Find where the given text appears and provide that cell's center as [x, y] coordinate. 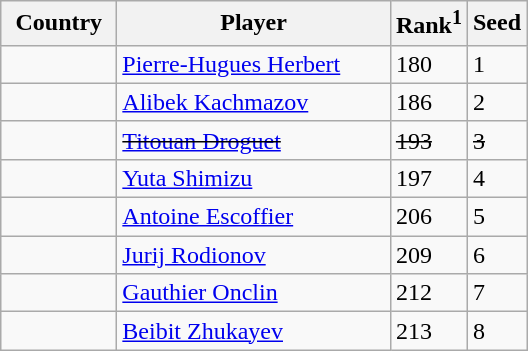
Pierre-Hugues Herbert [254, 64]
212 [428, 293]
Jurij Rodionov [254, 255]
4 [496, 178]
6 [496, 255]
193 [428, 140]
206 [428, 217]
Player [254, 24]
Yuta Shimizu [254, 178]
8 [496, 331]
Country [59, 24]
1 [496, 64]
Antoine Escoffier [254, 217]
Gauthier Onclin [254, 293]
213 [428, 331]
Seed [496, 24]
Beibit Zhukayev [254, 331]
186 [428, 102]
Rank1 [428, 24]
5 [496, 217]
180 [428, 64]
197 [428, 178]
Alibek Kachmazov [254, 102]
Titouan Droguet [254, 140]
209 [428, 255]
3 [496, 140]
7 [496, 293]
2 [496, 102]
